Return the [X, Y] coordinate for the center point of the cell that contains the specified text.  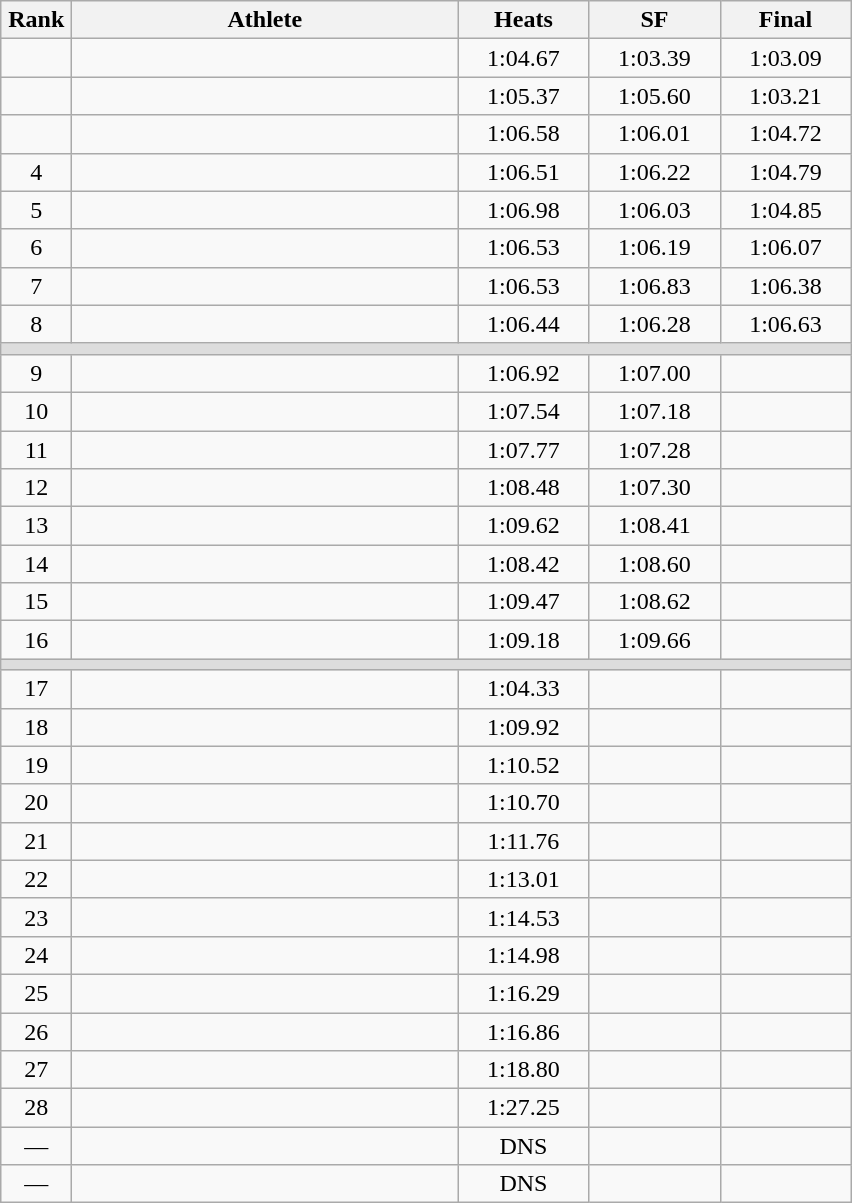
25 [36, 993]
15 [36, 602]
1:03.39 [654, 58]
1:10.52 [524, 765]
1:05.37 [524, 96]
1:09.66 [654, 640]
1:09.18 [524, 640]
21 [36, 841]
Rank [36, 20]
1:03.09 [786, 58]
1:13.01 [524, 879]
1:07.18 [654, 411]
Final [786, 20]
1:18.80 [524, 1070]
1:04.79 [786, 172]
4 [36, 172]
1:06.22 [654, 172]
1:11.76 [524, 841]
23 [36, 917]
1:06.92 [524, 373]
20 [36, 803]
27 [36, 1070]
1:16.29 [524, 993]
22 [36, 879]
1:09.47 [524, 602]
1:06.03 [654, 210]
17 [36, 689]
Heats [524, 20]
1:06.07 [786, 248]
1:07.00 [654, 373]
12 [36, 488]
11 [36, 449]
14 [36, 564]
8 [36, 324]
1:07.77 [524, 449]
1:07.54 [524, 411]
1:04.72 [786, 134]
1:06.44 [524, 324]
1:07.30 [654, 488]
1:06.98 [524, 210]
6 [36, 248]
1:06.51 [524, 172]
1:03.21 [786, 96]
24 [36, 955]
1:06.58 [524, 134]
16 [36, 640]
13 [36, 526]
1:07.28 [654, 449]
1:06.28 [654, 324]
1:06.38 [786, 286]
1:04.85 [786, 210]
1:16.86 [524, 1031]
1:09.62 [524, 526]
1:14.53 [524, 917]
1:05.60 [654, 96]
18 [36, 727]
10 [36, 411]
28 [36, 1108]
1:06.83 [654, 286]
Athlete [265, 20]
5 [36, 210]
1:06.19 [654, 248]
1:08.48 [524, 488]
7 [36, 286]
1:08.62 [654, 602]
1:04.67 [524, 58]
1:08.60 [654, 564]
1:09.92 [524, 727]
1:27.25 [524, 1108]
1:04.33 [524, 689]
26 [36, 1031]
1:08.42 [524, 564]
1:06.01 [654, 134]
1:08.41 [654, 526]
1:14.98 [524, 955]
1:10.70 [524, 803]
9 [36, 373]
1:06.63 [786, 324]
SF [654, 20]
19 [36, 765]
